From the cell containing the given text, extract its center point as (x, y) coordinate. 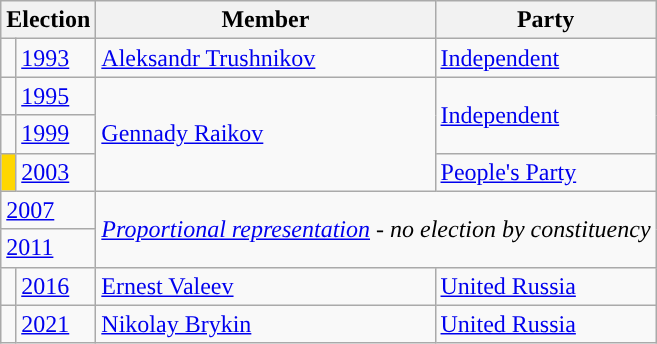
2011 (48, 248)
2021 (56, 324)
2016 (56, 286)
People's Party (546, 172)
Nikolay Brykin (266, 324)
Member (266, 20)
Ernest Valeev (266, 286)
1999 (56, 134)
Election (48, 20)
1995 (56, 96)
2007 (48, 210)
Proportional representation - no election by constituency (376, 229)
Party (546, 20)
Aleksandr Trushnikov (266, 58)
1993 (56, 58)
2003 (56, 172)
Gennady Raikov (266, 134)
